Provide the (x, y) coordinate of the cell's center where the given text is located.  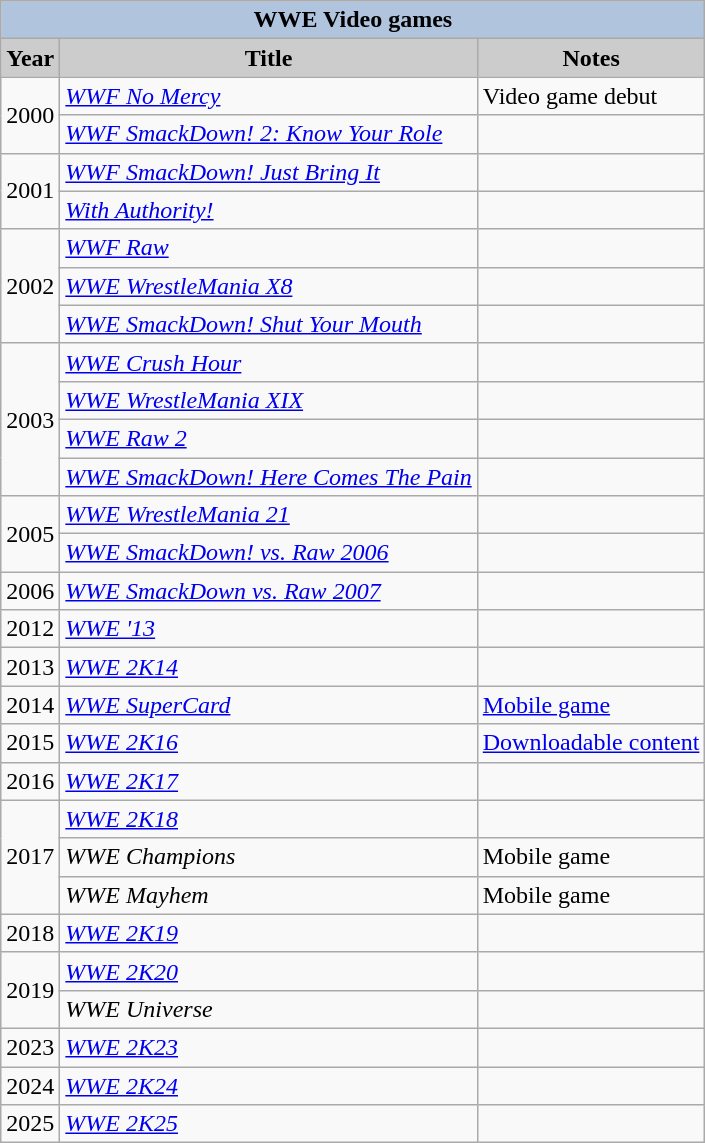
WWF Raw (268, 248)
With Authority! (268, 210)
WWE 2K25 (268, 1124)
WWE '13 (268, 629)
WWE 2K20 (268, 971)
2017 (30, 857)
WWE Mayhem (268, 895)
2005 (30, 534)
2003 (30, 419)
WWE Raw 2 (268, 438)
2006 (30, 591)
2012 (30, 629)
WWE 2K18 (268, 819)
Title (268, 58)
WWE WrestleMania X8 (268, 286)
WWE Video games (353, 20)
WWE 2K24 (268, 1085)
Downloadable content (591, 743)
WWE WrestleMania XIX (268, 400)
WWF No Mercy (268, 96)
2000 (30, 115)
2016 (30, 781)
WWE Crush Hour (268, 362)
WWE 2K16 (268, 743)
WWE WrestleMania 21 (268, 515)
Notes (591, 58)
WWE SmackDown vs. Raw 2007 (268, 591)
2014 (30, 705)
2001 (30, 191)
2015 (30, 743)
WWE 2K17 (268, 781)
2019 (30, 990)
2025 (30, 1124)
2018 (30, 933)
WWE SmackDown! Here Comes The Pain (268, 477)
WWE Universe (268, 1009)
WWE 2K14 (268, 667)
WWE SmackDown! vs. Raw 2006 (268, 553)
WWF SmackDown! 2: Know Your Role (268, 134)
2024 (30, 1085)
WWE 2K23 (268, 1047)
WWE Champions (268, 857)
2002 (30, 286)
2013 (30, 667)
WWF SmackDown! Just Bring It (268, 172)
2023 (30, 1047)
WWE SuperCard (268, 705)
Year (30, 58)
WWE 2K19 (268, 933)
WWE SmackDown! Shut Your Mouth (268, 324)
Video game debut (591, 96)
